Locate the cell with the specified text and output its [X, Y] center coordinate. 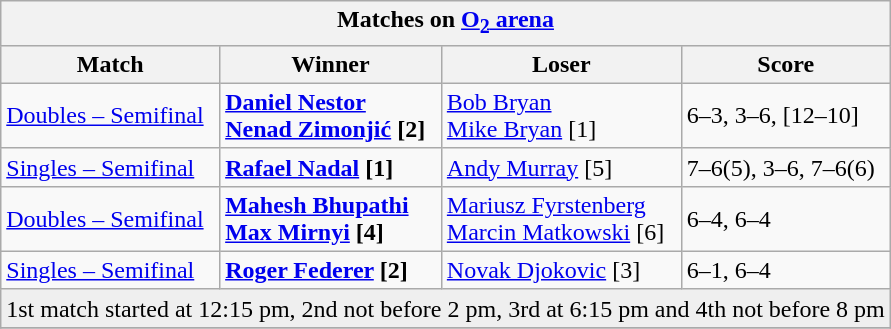
Bob Bryan Mike Bryan [1] [561, 116]
Andy Murray [5] [561, 167]
Matches on O2 arena [446, 23]
Score [786, 64]
6–4, 6–4 [786, 218]
Roger Federer [2] [331, 270]
6–1, 6–4 [786, 270]
Loser [561, 64]
Winner [331, 64]
1st match started at 12:15 pm, 2nd not before 2 pm, 3rd at 6:15 pm and 4th not before 8 pm [446, 308]
Daniel Nestor Nenad Zimonjić [2] [331, 116]
Mahesh Bhupathi Max Mirnyi [4] [331, 218]
Novak Djokovic [3] [561, 270]
6–3, 3–6, [12–10] [786, 116]
Rafael Nadal [1] [331, 167]
Match [110, 64]
Mariusz Fyrstenberg Marcin Matkowski [6] [561, 218]
7–6(5), 3–6, 7–6(6) [786, 167]
